Return (x, y) of the center of cell containing provided text 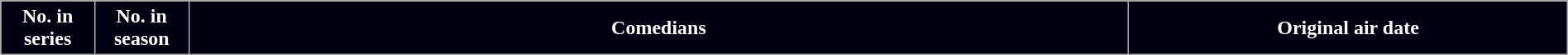
No. inseason (141, 28)
Original air date (1348, 28)
Comedians (658, 28)
No. inseries (48, 28)
